For the text-containing cell, return its midpoint in [X, Y] coordinate format. 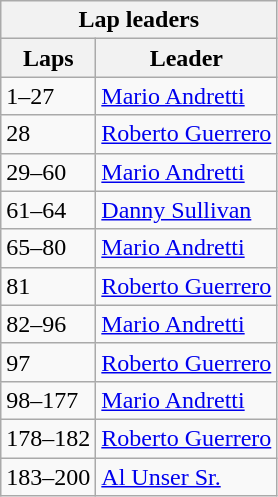
Lap leaders [139, 20]
97 [48, 362]
61–64 [48, 210]
1–27 [48, 96]
Al Unser Sr. [186, 477]
82–96 [48, 324]
Danny Sullivan [186, 210]
65–80 [48, 248]
28 [48, 134]
81 [48, 286]
178–182 [48, 438]
29–60 [48, 172]
Laps [48, 58]
183–200 [48, 477]
98–177 [48, 400]
Leader [186, 58]
